Capture the cell that displays the provided text and extract its [x, y] central coordinate. 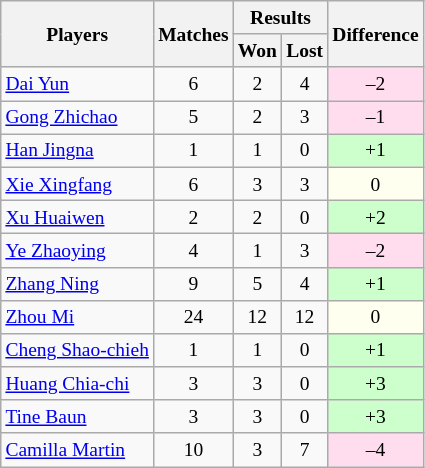
Gong Zhichao [78, 118]
7 [305, 450]
Cheng Shao-chieh [78, 350]
Players [78, 34]
9 [194, 284]
Results [280, 18]
Zhou Mi [78, 316]
Han Jingna [78, 150]
Dai Yun [78, 84]
+2 [376, 216]
24 [194, 316]
Camilla Martin [78, 450]
Ye Zhaoying [78, 250]
Won [257, 50]
Difference [376, 34]
–4 [376, 450]
Xie Xingfang [78, 184]
Lost [305, 50]
–1 [376, 118]
Tine Baun [78, 416]
Huang Chia-chi [78, 384]
Xu Huaiwen [78, 216]
Matches [194, 34]
Zhang Ning [78, 284]
10 [194, 450]
